From the cell containing the given text, extract its center point as [X, Y] coordinate. 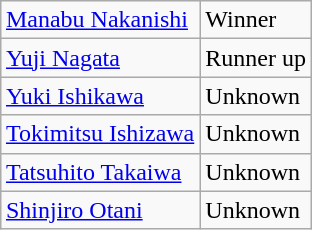
Yuji Nagata [100, 58]
Shinjiro Otani [100, 210]
Runner up [256, 58]
Yuki Ishikawa [100, 96]
Manabu Nakanishi [100, 20]
Tokimitsu Ishizawa [100, 134]
Winner [256, 20]
Tatsuhito Takaiwa [100, 172]
